Identify which cell holds the provided text, then report its [X, Y] central coordinate. 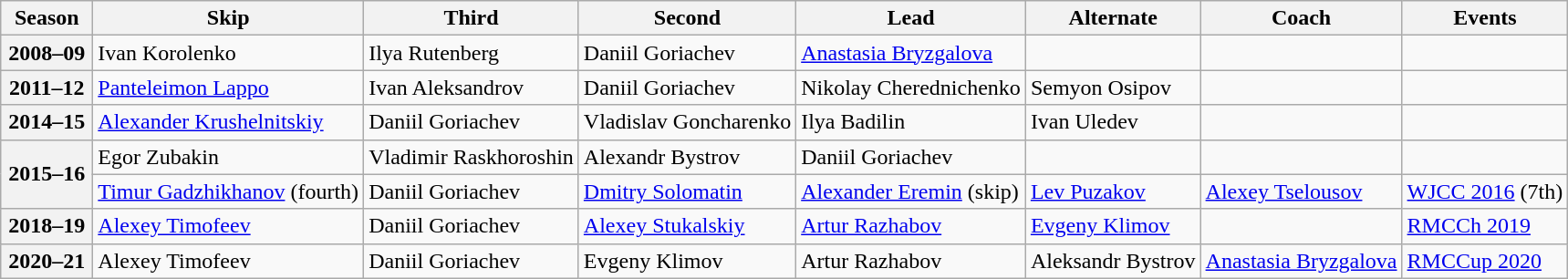
RMCCup 2020 [1485, 261]
Coach [1301, 18]
WJCC 2016 (7th) [1485, 191]
Ivan Korolenko [228, 53]
2011–12 [47, 88]
2018–19 [47, 226]
Ilya Rutenberg [472, 53]
Alexandr Bystrov [687, 157]
Third [472, 18]
Vladimir Raskhoroshin [472, 157]
Alexander Eremin (skip) [911, 191]
Skip [228, 18]
Alexander Krushelnitskiy [228, 122]
RMCCh 2019 [1485, 226]
Dmitry Solomatin [687, 191]
2020–21 [47, 261]
Lev Puzakov [1113, 191]
Timur Gadzhikhanov (fourth) [228, 191]
Vladislav Goncharenko [687, 122]
Lead [911, 18]
Ilya Badilin [911, 122]
2015–16 [47, 174]
Alternate [1113, 18]
Alexey Stukalskiy [687, 226]
Alexey Tselousov [1301, 191]
Egor Zubakin [228, 157]
Events [1485, 18]
Nikolay Cherednichenko [911, 88]
2014–15 [47, 122]
Aleksandr Bystrov [1113, 261]
Ivan Uledev [1113, 122]
Ivan Aleksandrov [472, 88]
Panteleimon Lappo [228, 88]
Second [687, 18]
Season [47, 18]
2008–09 [47, 53]
Semyon Osipov [1113, 88]
